Find where the given text appears and provide that cell's center as [X, Y] coordinate. 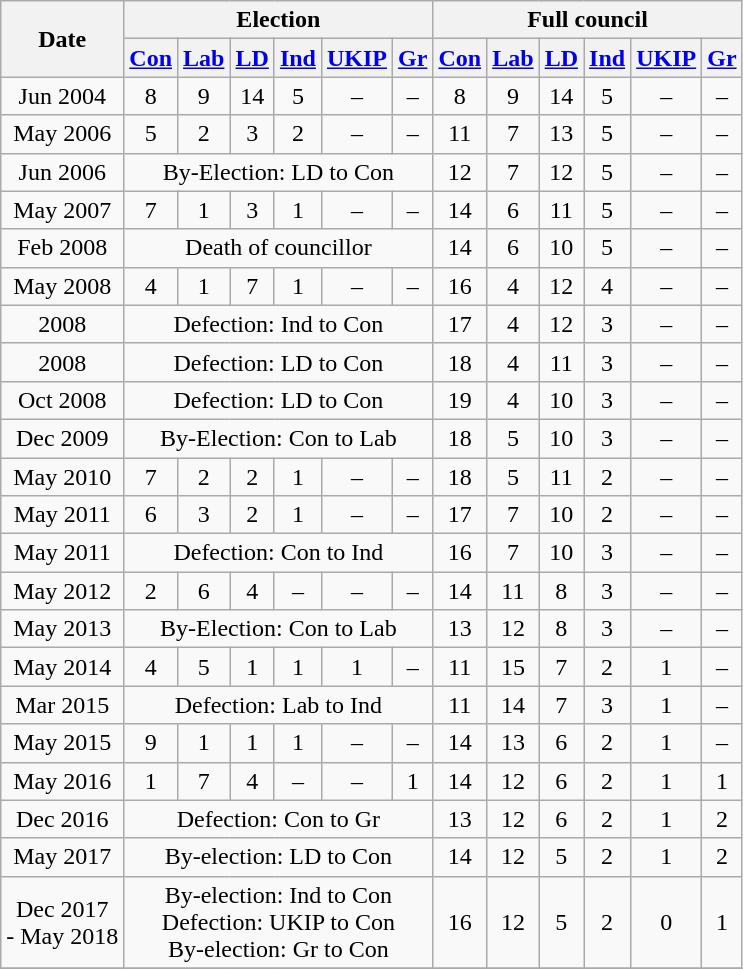
Feb 2008 [62, 248]
Dec 2017- May 2018 [62, 922]
May 2010 [62, 477]
Defection: Lab to Ind [278, 705]
Election [278, 20]
May 2008 [62, 286]
Jun 2006 [62, 172]
19 [460, 400]
Dec 2016 [62, 819]
May 2006 [62, 134]
15 [513, 667]
By-election: Ind to ConDefection: UKIP to ConBy-election: Gr to Con [278, 922]
May 2012 [62, 591]
Dec 2009 [62, 438]
May 2015 [62, 743]
Oct 2008 [62, 400]
Defection: Con to Ind [278, 553]
May 2007 [62, 210]
0 [666, 922]
May 2013 [62, 629]
By-Election: LD to Con [278, 172]
Jun 2004 [62, 96]
Mar 2015 [62, 705]
By-election: LD to Con [278, 857]
Date [62, 39]
Full council [588, 20]
May 2017 [62, 857]
May 2014 [62, 667]
Defection: Con to Gr [278, 819]
Defection: Ind to Con [278, 324]
May 2016 [62, 781]
Death of councillor [278, 248]
